For the text-containing cell, return its midpoint in [x, y] coordinate format. 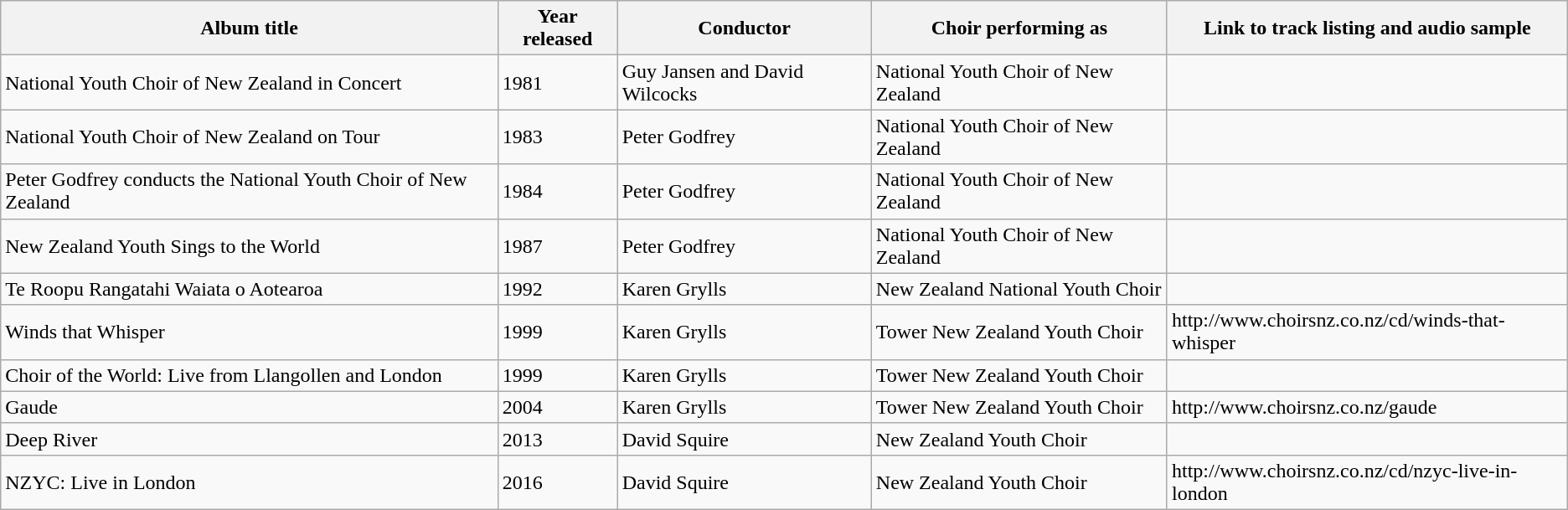
Choir of the World: Live from Llangollen and London [250, 375]
1981 [558, 82]
2016 [558, 482]
Year released [558, 28]
Album title [250, 28]
Winds that Whisper [250, 332]
National Youth Choir of New Zealand on Tour [250, 137]
Guy Jansen and David Wilcocks [744, 82]
Link to track listing and audio sample [1367, 28]
Gaude [250, 407]
NZYC: Live in London [250, 482]
2004 [558, 407]
1984 [558, 191]
Peter Godfrey conducts the National Youth Choir of New Zealand [250, 191]
1987 [558, 246]
Te Roopu Rangatahi Waiata o Aotearoa [250, 289]
New Zealand National Youth Choir [1019, 289]
2013 [558, 439]
New Zealand Youth Sings to the World [250, 246]
http://www.choirsnz.co.nz/cd/winds-that-whisper [1367, 332]
http://www.choirsnz.co.nz/gaude [1367, 407]
1992 [558, 289]
Conductor [744, 28]
http://www.choirsnz.co.nz/cd/nzyc-live-in-london [1367, 482]
National Youth Choir of New Zealand in Concert [250, 82]
1983 [558, 137]
Choir performing as [1019, 28]
Deep River [250, 439]
